Detect which cell encompasses the target text, then output its [X, Y] center coordinate. 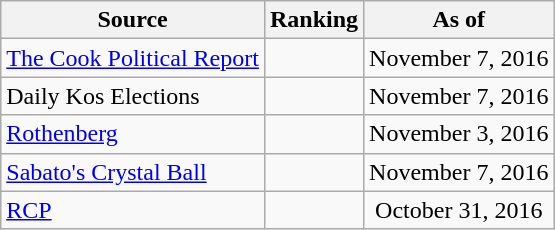
Rothenberg [133, 134]
As of [459, 20]
November 3, 2016 [459, 134]
Sabato's Crystal Ball [133, 172]
Daily Kos Elections [133, 96]
Source [133, 20]
RCP [133, 210]
October 31, 2016 [459, 210]
Ranking [314, 20]
The Cook Political Report [133, 58]
